For the text-containing cell, return its midpoint in (X, Y) coordinate format. 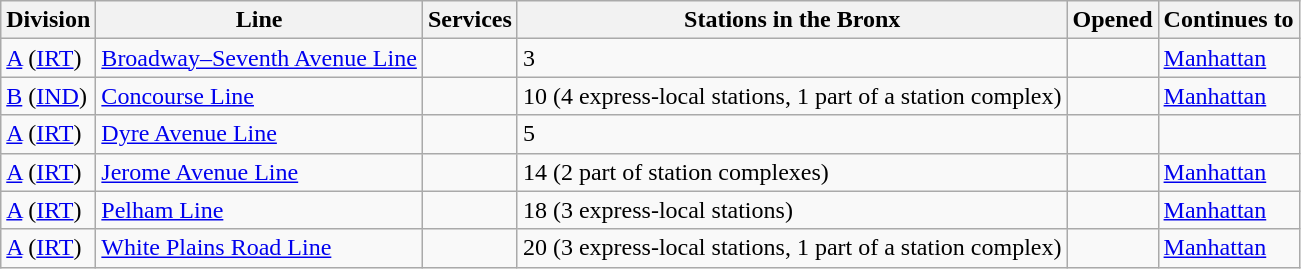
Dyre Avenue Line (260, 134)
Jerome Avenue Line (260, 172)
Line (260, 20)
Pelham Line (260, 210)
5 (792, 134)
14 (2 part of station complexes) (792, 172)
3 (792, 58)
Continues to (1228, 20)
Division (48, 20)
18 (3 express-local stations) (792, 210)
Stations in the Bronx (792, 20)
Opened (1112, 20)
Concourse Line (260, 96)
White Plains Road Line (260, 248)
20 (3 express-local stations, 1 part of a station complex) (792, 248)
Broadway–Seventh Avenue Line (260, 58)
B (IND) (48, 96)
Services (470, 20)
10 (4 express-local stations, 1 part of a station complex) (792, 96)
